Pinpoint the cell where the given text exists, returning its [X, Y] midpoint coordinate. 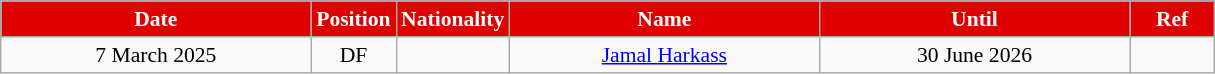
DF [354, 55]
Date [156, 19]
Jamal Harkass [664, 55]
30 June 2026 [974, 55]
7 March 2025 [156, 55]
Ref [1172, 19]
Nationality [452, 19]
Position [354, 19]
Until [974, 19]
Name [664, 19]
